Identify which cell holds the provided text, then report its [x, y] central coordinate. 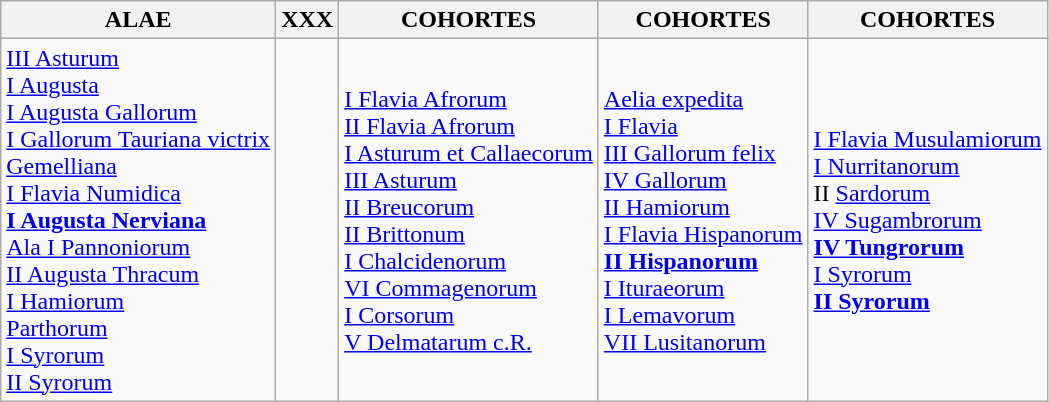
Aelia expeditaI Flavia III Gallorum felixIV Gallorum II HamiorumI Flavia HispanorumII Hispanorum I Ituraeorum I Lemavorum VII Lusitanorum [703, 220]
XXX [308, 20]
I Flavia Musulamiorum I NurritanorumII SardorumIV SugambrorumIV TungrorumI Syrorum II Syrorum [928, 220]
ALAE [138, 20]
